Return the (X, Y) coordinate for the center point of the cell that contains the specified text.  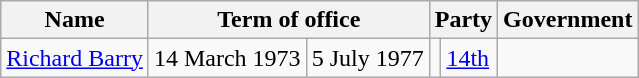
Government (568, 20)
14th (470, 58)
Party (463, 20)
5 July 1977 (368, 58)
14 March 1973 (227, 58)
Name (75, 20)
Richard Barry (75, 58)
Term of office (288, 20)
